Determine the (x, y) coordinate at the center of the cell enclosing the given text.  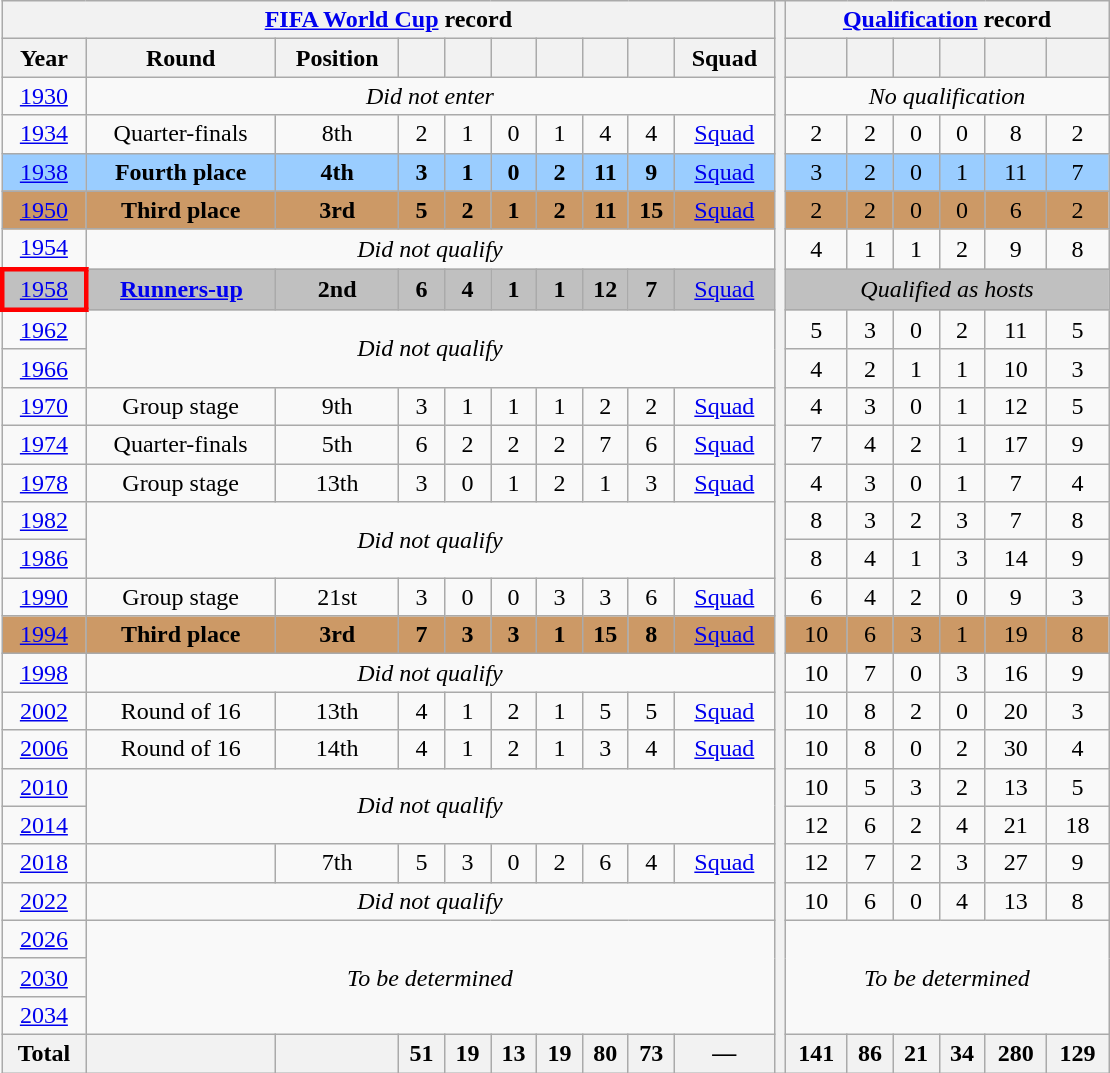
2022 (44, 901)
1994 (44, 635)
2014 (44, 825)
Year (44, 58)
Runners-up (181, 290)
Position (338, 58)
Qualified as hosts (946, 290)
2034 (44, 1015)
2026 (44, 939)
1990 (44, 597)
8th (338, 134)
9th (338, 406)
17 (1016, 444)
1958 (44, 290)
1998 (44, 673)
1978 (44, 483)
Total (44, 1053)
1986 (44, 559)
18 (1078, 825)
1974 (44, 444)
280 (1016, 1053)
141 (816, 1053)
1966 (44, 368)
2002 (44, 711)
Round (181, 58)
2nd (338, 290)
— (724, 1053)
129 (1078, 1053)
No qualification (946, 96)
7th (338, 863)
Qualification record (946, 20)
1938 (44, 172)
21st (338, 597)
1930 (44, 96)
4th (338, 172)
2030 (44, 977)
FIFA World Cup record (388, 20)
1970 (44, 406)
1962 (44, 330)
16 (1016, 673)
1950 (44, 210)
27 (1016, 863)
86 (870, 1053)
14 (1016, 559)
73 (651, 1053)
2018 (44, 863)
51 (422, 1053)
Fourth place (181, 172)
1954 (44, 249)
80 (605, 1053)
5th (338, 444)
2006 (44, 749)
20 (1016, 711)
14th (338, 749)
1934 (44, 134)
30 (1016, 749)
34 (962, 1053)
2010 (44, 787)
Did not enter (430, 96)
1982 (44, 521)
